From the cell containing the given text, extract its center point as (X, Y) coordinate. 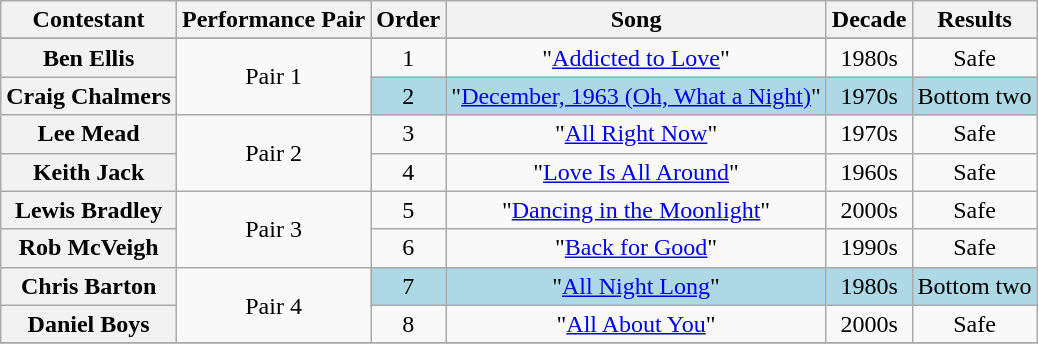
Lee Mead (89, 134)
"All Right Now" (636, 134)
"December, 1963 (Oh, What a Night)" (636, 96)
"All Night Long" (636, 286)
3 (408, 134)
Daniel Boys (89, 324)
1990s (869, 248)
"Love Is All Around" (636, 172)
Ben Ellis (89, 58)
Contestant (89, 20)
"Dancing in the Moonlight" (636, 210)
Pair 1 (273, 77)
Decade (869, 20)
Results (974, 20)
Keith Jack (89, 172)
Lewis Bradley (89, 210)
6 (408, 248)
Performance Pair (273, 20)
Song (636, 20)
1960s (869, 172)
Order (408, 20)
5 (408, 210)
1 (408, 58)
4 (408, 172)
Craig Chalmers (89, 96)
Pair 2 (273, 153)
"Addicted to Love" (636, 58)
Pair 4 (273, 305)
8 (408, 324)
"All About You" (636, 324)
Chris Barton (89, 286)
Pair 3 (273, 229)
2 (408, 96)
"Back for Good" (636, 248)
7 (408, 286)
Rob McVeigh (89, 248)
